For the text-containing cell, return its midpoint in [x, y] coordinate format. 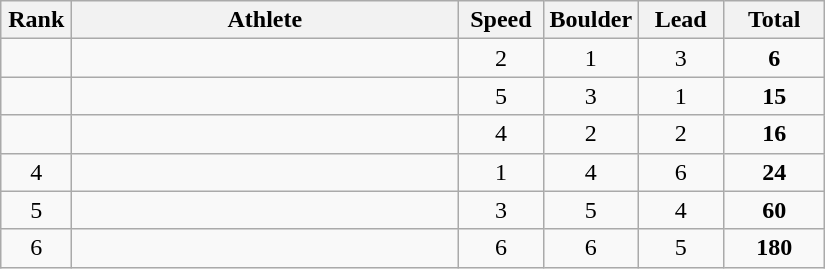
16 [774, 134]
24 [774, 172]
Boulder [591, 20]
Rank [36, 20]
180 [774, 248]
Lead [681, 20]
Speed [501, 20]
Total [774, 20]
Athlete [265, 20]
15 [774, 96]
60 [774, 210]
